Locate the cell with the specified text and output its (X, Y) center coordinate. 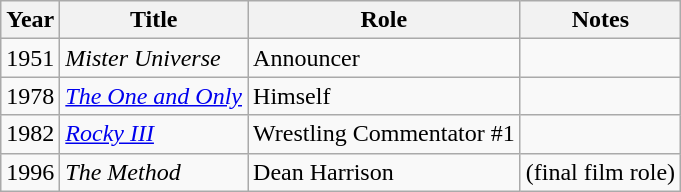
Role (384, 20)
Announcer (384, 58)
Mister Universe (154, 58)
1996 (30, 172)
1978 (30, 96)
Year (30, 20)
(final film role) (600, 172)
1982 (30, 134)
Rocky III (154, 134)
Title (154, 20)
1951 (30, 58)
The One and Only (154, 96)
Himself (384, 96)
Notes (600, 20)
The Method (154, 172)
Dean Harrison (384, 172)
Wrestling Commentator #1 (384, 134)
